Locate the cell with the specified text and output its (x, y) center coordinate. 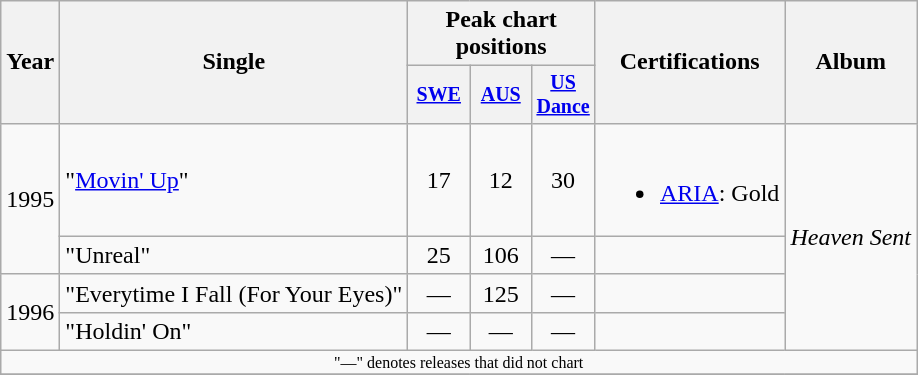
USDance (564, 94)
12 (501, 180)
30 (564, 180)
Peak chart positions (502, 34)
125 (501, 293)
AUS (501, 94)
"—" denotes releases that did not chart (459, 363)
Album (851, 62)
25 (439, 255)
"Movin' Up" (234, 180)
"Holdin' On" (234, 331)
106 (501, 255)
Certifications (689, 62)
ARIA: Gold (689, 180)
"Unreal" (234, 255)
Heaven Sent (851, 236)
1996 (30, 312)
1995 (30, 198)
Single (234, 62)
SWE (439, 94)
Year (30, 62)
17 (439, 180)
"Everytime I Fall (For Your Eyes)" (234, 293)
